For the text-containing cell, return its midpoint in (x, y) coordinate format. 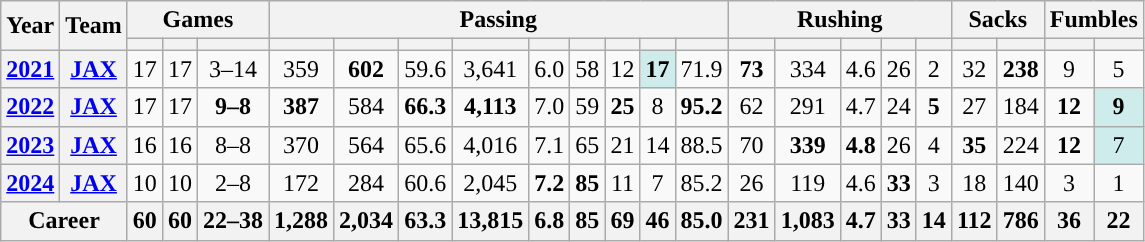
58 (588, 69)
73 (752, 69)
18 (974, 183)
2–8 (232, 183)
2 (934, 69)
231 (752, 221)
Year (30, 26)
238 (1020, 69)
35 (974, 145)
224 (1020, 145)
6.0 (550, 69)
284 (366, 183)
140 (1020, 183)
3,641 (490, 69)
8 (658, 107)
27 (974, 107)
2022 (30, 107)
184 (1020, 107)
9–8 (232, 107)
Sacks (998, 20)
46 (658, 221)
69 (622, 221)
66.3 (426, 107)
Rushing (840, 20)
7.1 (550, 145)
4.8 (860, 145)
1 (1119, 183)
21 (622, 145)
119 (808, 183)
22 (1119, 221)
291 (808, 107)
24 (898, 107)
1,288 (302, 221)
60.6 (426, 183)
4 (934, 145)
88.5 (702, 145)
3–14 (232, 69)
32 (974, 69)
Games (198, 20)
1,083 (808, 221)
70 (752, 145)
Passing (499, 20)
387 (302, 107)
11 (622, 183)
85.2 (702, 183)
564 (366, 145)
Team (94, 26)
65.6 (426, 145)
6.8 (550, 221)
71.9 (702, 69)
59 (588, 107)
334 (808, 69)
2023 (30, 145)
63.3 (426, 221)
25 (622, 107)
2024 (30, 183)
65 (588, 145)
Career (64, 221)
2,034 (366, 221)
62 (752, 107)
36 (1069, 221)
Fumbles (1094, 20)
2021 (30, 69)
370 (302, 145)
8–8 (232, 145)
359 (302, 69)
95.2 (702, 107)
59.6 (426, 69)
172 (302, 183)
584 (366, 107)
7.2 (550, 183)
85.0 (702, 221)
786 (1020, 221)
7.0 (550, 107)
22–38 (232, 221)
339 (808, 145)
13,815 (490, 221)
602 (366, 69)
4,016 (490, 145)
4,113 (490, 107)
112 (974, 221)
2,045 (490, 183)
